Search for the cell housing the specified text and yield its (x, y) center coordinate. 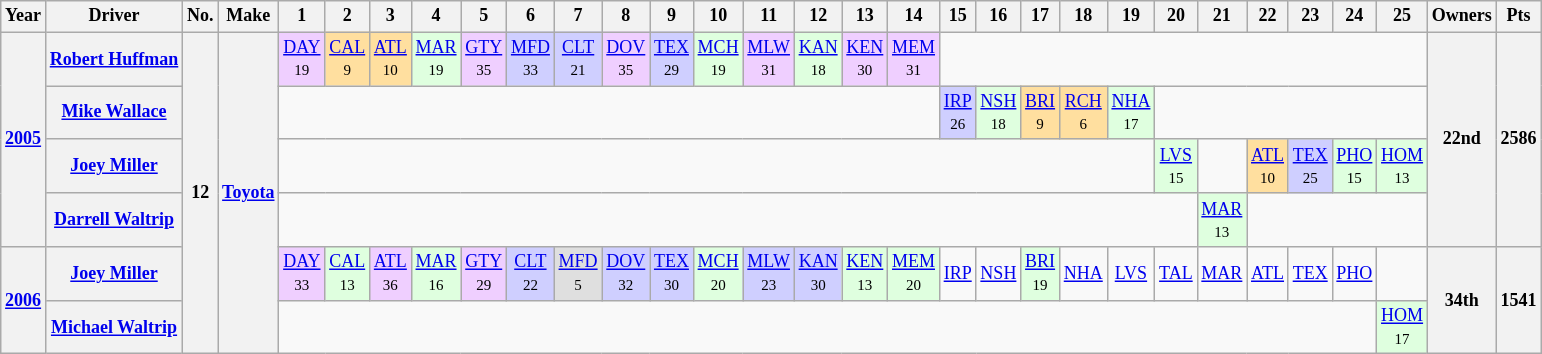
DAY33 (302, 274)
MAR19 (436, 59)
20 (1176, 16)
Michael Waltrip (114, 327)
KAN18 (818, 59)
5 (484, 16)
11 (768, 16)
No. (200, 16)
2005 (24, 140)
Driver (114, 16)
Owners (1462, 16)
Year (24, 16)
DOV32 (626, 274)
Make (248, 16)
NSH (998, 274)
Toyota (248, 193)
ATL36 (391, 274)
1 (302, 16)
MAR13 (1222, 220)
Robert Huffman (114, 59)
6 (531, 16)
GTY29 (484, 274)
MEM31 (914, 59)
ATL (1268, 274)
2006 (24, 300)
PHO15 (1354, 166)
KEN13 (865, 274)
8 (626, 16)
BRI19 (1040, 274)
LVS15 (1176, 166)
MFD33 (531, 59)
MLW31 (768, 59)
NSH18 (998, 113)
MAR (1222, 274)
14 (914, 16)
19 (1131, 16)
DOV35 (626, 59)
16 (998, 16)
17 (1040, 16)
MLW23 (768, 274)
7 (578, 16)
MEM20 (914, 274)
23 (1310, 16)
IRP26 (958, 113)
KAN30 (818, 274)
NHA17 (1131, 113)
10 (718, 16)
CLT22 (531, 274)
2 (348, 16)
KEN30 (865, 59)
BRI9 (1040, 113)
34th (1462, 300)
9 (672, 16)
TAL (1176, 274)
DAY19 (302, 59)
2586 (1518, 140)
NHA (1083, 274)
RCH6 (1083, 113)
CAL13 (348, 274)
15 (958, 16)
MAR16 (436, 274)
HOM17 (1402, 327)
HOM13 (1402, 166)
18 (1083, 16)
22nd (1462, 140)
21 (1222, 16)
MCH19 (718, 59)
GTY35 (484, 59)
25 (1402, 16)
TEX (1310, 274)
CLT21 (578, 59)
Mike Wallace (114, 113)
TEX29 (672, 59)
Pts (1518, 16)
CAL9 (348, 59)
TEX25 (1310, 166)
TEX30 (672, 274)
3 (391, 16)
13 (865, 16)
MFD5 (578, 274)
24 (1354, 16)
IRP (958, 274)
4 (436, 16)
22 (1268, 16)
LVS (1131, 274)
PHO (1354, 274)
Darrell Waltrip (114, 220)
MCH20 (718, 274)
1541 (1518, 300)
